Extract the (x, y) coordinate from the center of the cell holding the provided text.  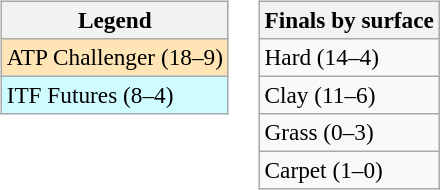
Legend (114, 20)
Grass (0–3) (349, 133)
Hard (14–4) (349, 57)
Finals by surface (349, 20)
ATP Challenger (18–9) (114, 57)
Carpet (1–0) (349, 171)
Clay (11–6) (349, 95)
ITF Futures (8–4) (114, 95)
